Provide the (X, Y) coordinate of the cell's center where the given text is located.  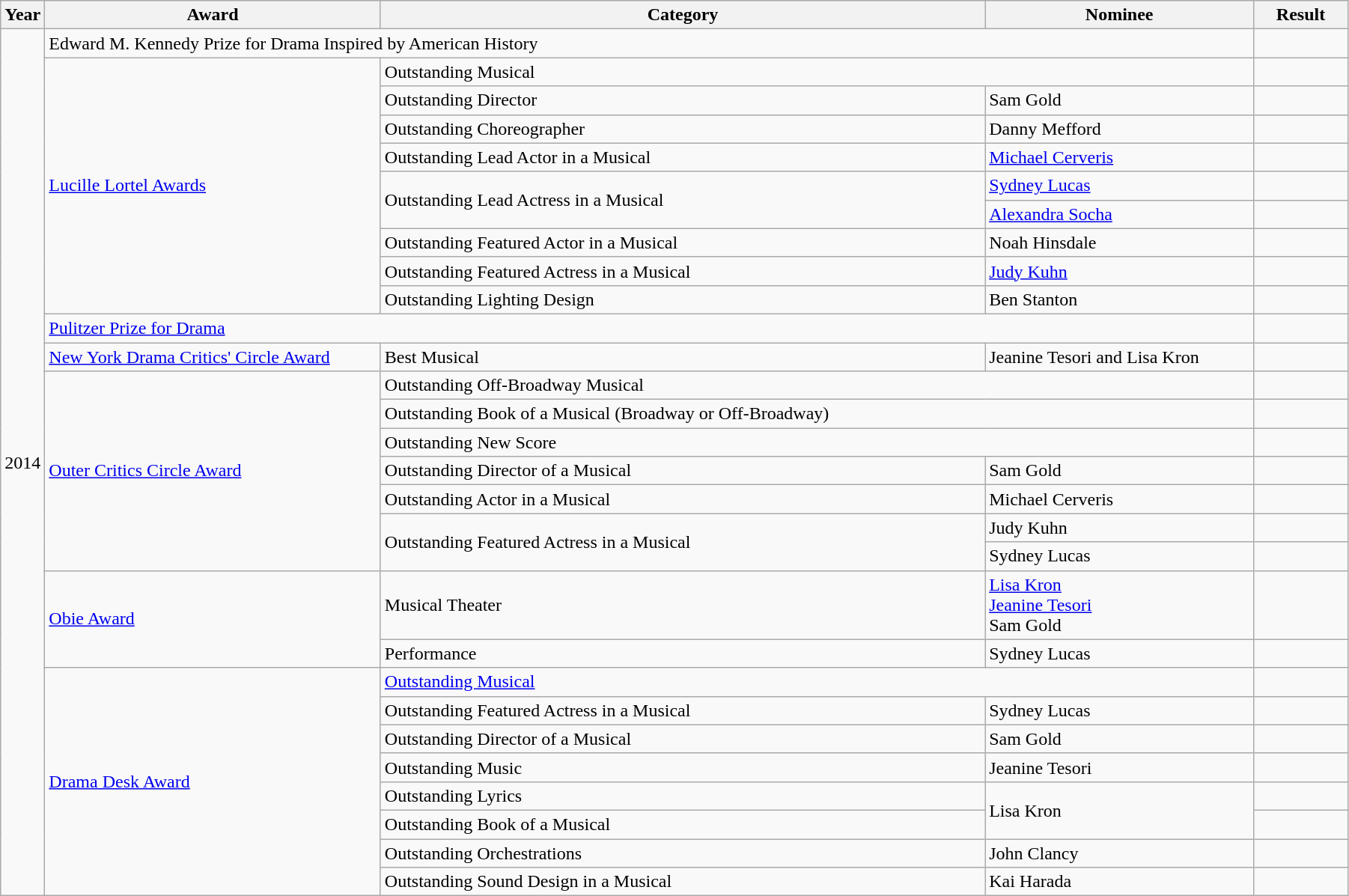
Outstanding Lead Actress in a Musical (683, 200)
Lisa KronJeanine TesoriSam Gold (1120, 605)
Lisa Kron (1120, 810)
Outstanding Director (683, 100)
New York Drama Critics' Circle Award (213, 357)
Outstanding Sound Design in a Musical (683, 882)
Edward M. Kennedy Prize for Drama Inspired by American History (650, 43)
Outstanding Actor in a Musical (683, 499)
Obie Award (213, 619)
Musical Theater (683, 605)
John Clancy (1120, 853)
Lucille Lortel Awards (213, 186)
Outstanding Lead Actor in a Musical (683, 157)
Outstanding Music (683, 767)
Outstanding Choreographer (683, 129)
Drama Desk Award (213, 781)
Performance (683, 653)
2014 (22, 463)
Ben Stanton (1120, 299)
Award (213, 15)
Jeanine Tesori (1120, 767)
Outstanding Book of a Musical (Broadway or Off-Broadway) (817, 414)
Kai Harada (1120, 882)
Pulitzer Prize for Drama (650, 328)
Best Musical (683, 357)
Year (22, 15)
Outer Critics Circle Award (213, 471)
Result (1301, 15)
Category (683, 15)
Noah Hinsdale (1120, 243)
Outstanding Book of a Musical (683, 824)
Danny Mefford (1120, 129)
Outstanding Featured Actor in a Musical (683, 243)
Nominee (1120, 15)
Alexandra Socha (1120, 214)
Outstanding Lyrics (683, 796)
Outstanding Off-Broadway Musical (817, 385)
Outstanding New Score (817, 442)
Jeanine Tesori and Lisa Kron (1120, 357)
Outstanding Orchestrations (683, 853)
Outstanding Lighting Design (683, 299)
